Identify which cell holds the provided text, then report its (X, Y) central coordinate. 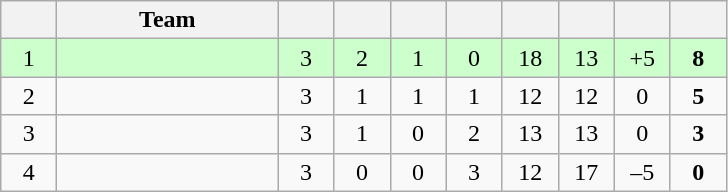
4 (29, 172)
5 (698, 96)
17 (586, 172)
–5 (642, 172)
Team (168, 20)
18 (530, 58)
+5 (642, 58)
8 (698, 58)
